Search for the cell housing the specified text and yield its (x, y) center coordinate. 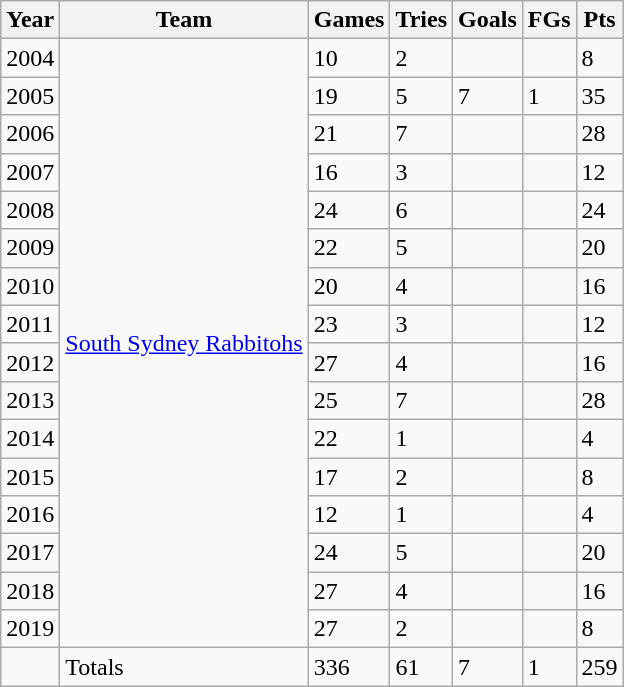
2014 (30, 438)
2019 (30, 629)
Year (30, 20)
25 (349, 400)
2011 (30, 324)
Tries (422, 20)
21 (349, 134)
South Sydney Rabbitohs (184, 344)
2008 (30, 210)
336 (349, 667)
2015 (30, 477)
2018 (30, 591)
FGs (549, 20)
2012 (30, 362)
2010 (30, 286)
Team (184, 20)
2007 (30, 172)
Pts (600, 20)
2005 (30, 96)
2013 (30, 400)
2017 (30, 553)
6 (422, 210)
35 (600, 96)
61 (422, 667)
Games (349, 20)
259 (600, 667)
2016 (30, 515)
Totals (184, 667)
2004 (30, 58)
2006 (30, 134)
23 (349, 324)
Goals (488, 20)
2009 (30, 248)
19 (349, 96)
10 (349, 58)
17 (349, 477)
